From the cell containing the given text, extract its center point as (X, Y) coordinate. 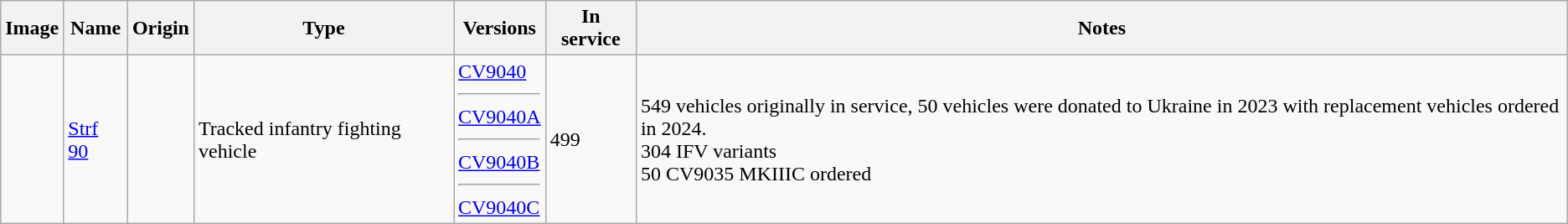
Strf 90 (95, 139)
Name (95, 29)
Type (323, 29)
499 (591, 139)
Tracked infantry fighting vehicle (323, 139)
Origin (161, 29)
Notes (1101, 29)
In service (591, 29)
Versions (500, 29)
CV9040CV9040ACV9040BCV9040C (500, 139)
Image (32, 29)
